Detect which cell encompasses the target text, then output its [X, Y] center coordinate. 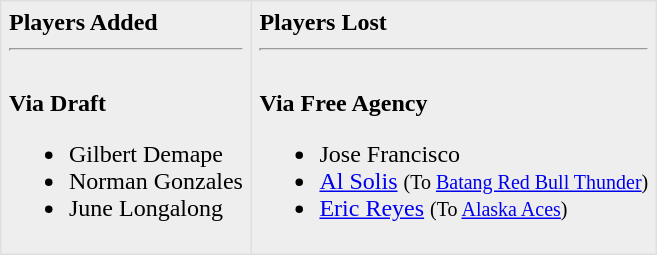
Players Lost Via Free AgencyJose FranciscoAl Solis (To Batang Red Bull Thunder)Eric Reyes (To Alaska Aces) [454, 128]
Players Added Via DraftGilbert DemapeNorman GonzalesJune Longalong [126, 128]
